Scan for the cell matching the given text and deliver its [X, Y] coordinate at center. 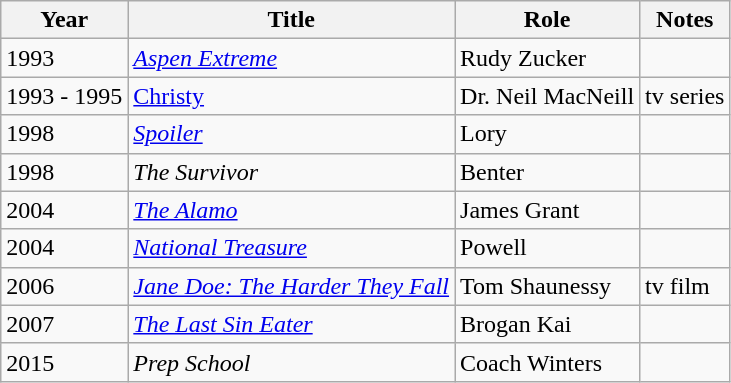
The Survivor [292, 172]
Notes [685, 20]
National Treasure [292, 248]
The Alamo [292, 210]
James Grant [548, 210]
Rudy Zucker [548, 58]
Dr. Neil MacNeill [548, 96]
Benter [548, 172]
1993 - 1995 [64, 96]
2006 [64, 286]
Coach Winters [548, 362]
Year [64, 20]
Christy [292, 96]
2007 [64, 324]
Lory [548, 134]
Jane Doe: The Harder They Fall [292, 286]
Prep School [292, 362]
2015 [64, 362]
Powell [548, 248]
tv series [685, 96]
Tom Shaunessy [548, 286]
1993 [64, 58]
Spoiler [292, 134]
Title [292, 20]
Role [548, 20]
The Last Sin Eater [292, 324]
Brogan Kai [548, 324]
tv film [685, 286]
Aspen Extreme [292, 58]
